Output the [x, y] coordinate of the center of the cell containing the given text.  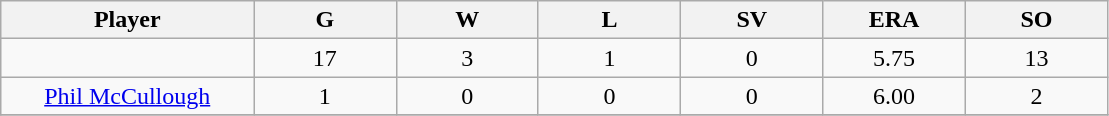
2 [1036, 96]
L [609, 20]
3 [467, 58]
ERA [894, 20]
Phil McCullough [128, 96]
Player [128, 20]
17 [325, 58]
6.00 [894, 96]
SV [752, 20]
5.75 [894, 58]
G [325, 20]
W [467, 20]
SO [1036, 20]
13 [1036, 58]
